Provide the [x, y] coordinate of the cell's center where the given text is located.  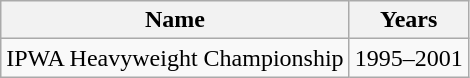
1995–2001 [408, 58]
IPWA Heavyweight Championship [175, 58]
Name [175, 20]
Years [408, 20]
